Search for the cell housing the specified text and yield its (x, y) center coordinate. 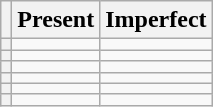
Imperfect (156, 20)
Present (56, 20)
